From the cell containing the given text, extract its center point as (X, Y) coordinate. 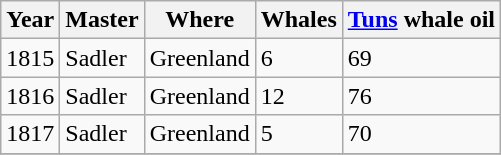
12 (298, 96)
6 (298, 58)
Where (200, 20)
1816 (30, 96)
Tuns whale oil (421, 20)
1815 (30, 58)
Master (102, 20)
76 (421, 96)
5 (298, 134)
70 (421, 134)
69 (421, 58)
Whales (298, 20)
Year (30, 20)
1817 (30, 134)
